Determine the [x, y] coordinate at the center of the cell enclosing the given text.  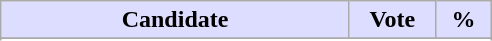
% [463, 20]
Vote [392, 20]
Candidate [176, 20]
